Identify which cell holds the provided text, then report its [X, Y] central coordinate. 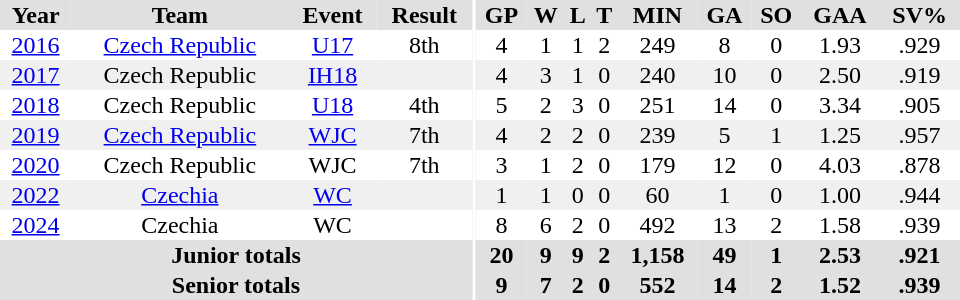
Result [424, 15]
1.25 [840, 135]
Senior totals [236, 285]
1.58 [840, 225]
1.00 [840, 195]
60 [658, 195]
Year [36, 15]
2.50 [840, 75]
2024 [36, 225]
552 [658, 285]
SO [776, 15]
GP [502, 15]
.905 [920, 105]
.929 [920, 45]
8th [424, 45]
U18 [333, 105]
L [578, 15]
SV% [920, 15]
12 [724, 165]
MIN [658, 15]
13 [724, 225]
.878 [920, 165]
179 [658, 165]
20 [502, 255]
2019 [36, 135]
.921 [920, 255]
7 [546, 285]
251 [658, 105]
249 [658, 45]
W [546, 15]
4.03 [840, 165]
GA [724, 15]
492 [658, 225]
49 [724, 255]
2022 [36, 195]
GAA [840, 15]
T [604, 15]
1.93 [840, 45]
10 [724, 75]
IH18 [333, 75]
.919 [920, 75]
1.52 [840, 285]
2017 [36, 75]
2020 [36, 165]
2.53 [840, 255]
3.34 [840, 105]
4th [424, 105]
.957 [920, 135]
1,158 [658, 255]
Junior totals [236, 255]
Event [333, 15]
2016 [36, 45]
Team [180, 15]
U17 [333, 45]
6 [546, 225]
240 [658, 75]
.944 [920, 195]
239 [658, 135]
2018 [36, 105]
